Identify which cell holds the provided text, then report its [x, y] central coordinate. 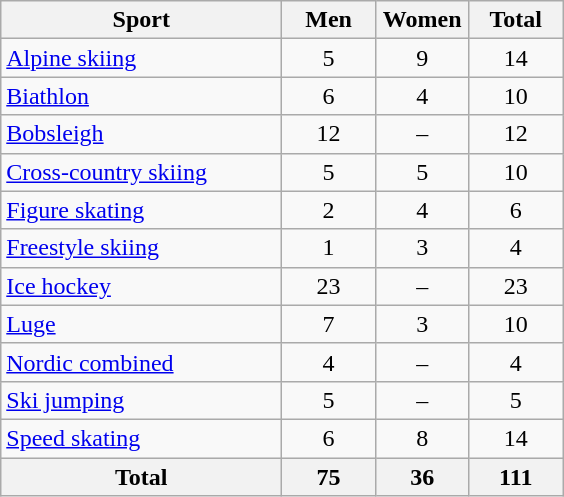
Figure skating [142, 210]
Sport [142, 20]
Women [422, 20]
Men [329, 20]
Freestyle skiing [142, 248]
Biathlon [142, 96]
2 [329, 210]
1 [329, 248]
Speed skating [142, 438]
Ice hockey [142, 286]
Alpine skiing [142, 58]
111 [516, 477]
Cross-country skiing [142, 172]
Bobsleigh [142, 134]
9 [422, 58]
Ski jumping [142, 400]
36 [422, 477]
7 [329, 324]
Luge [142, 324]
75 [329, 477]
8 [422, 438]
Nordic combined [142, 362]
